Determine the [X, Y] coordinate at the center of the cell enclosing the given text.  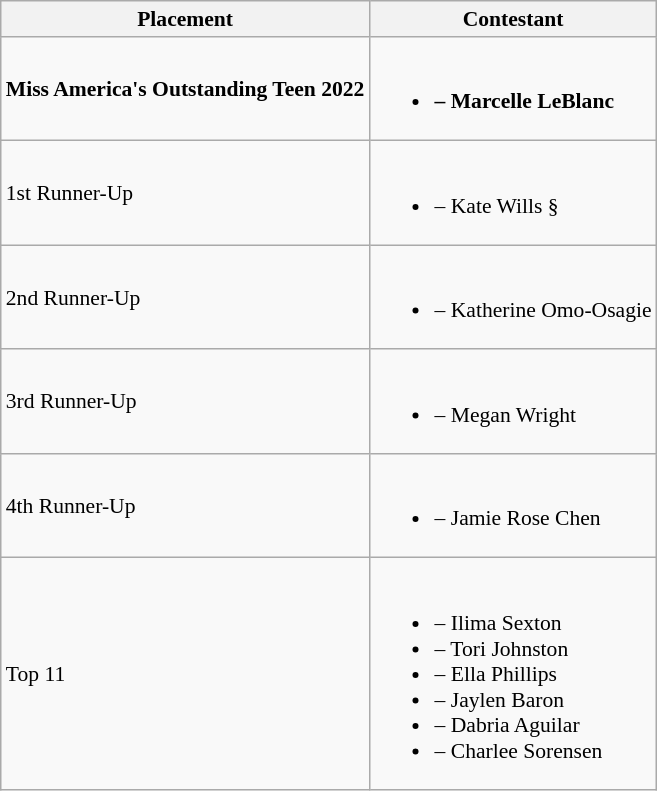
– Kate Wills § [512, 193]
Top 11 [186, 674]
2nd Runner-Up [186, 297]
– Katherine Omo-Osagie [512, 297]
– Megan Wright [512, 402]
1st Runner-Up [186, 193]
Miss America's Outstanding Teen 2022 [186, 89]
3rd Runner-Up [186, 402]
Contestant [512, 19]
– Ilima Sexton – Tori Johnston – Ella Phillips – Jaylen Baron – Dabria Aguilar – Charlee Sorensen [512, 674]
– Marcelle LeBlanc [512, 89]
4th Runner-Up [186, 506]
Placement [186, 19]
– Jamie Rose Chen [512, 506]
